Pinpoint the cell where the given text exists, returning its [X, Y] midpoint coordinate. 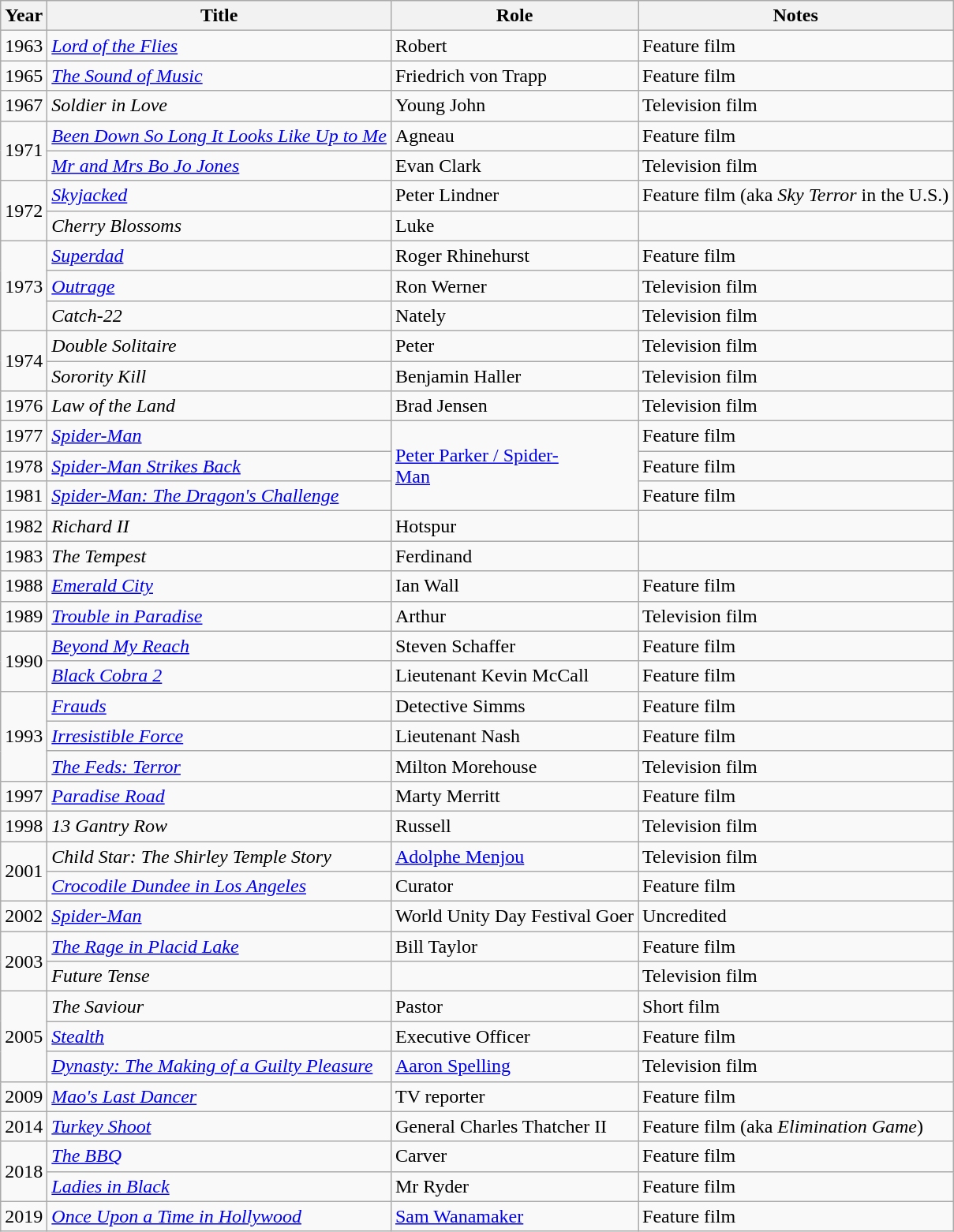
Sorority Kill [219, 376]
Turkey Shoot [219, 1126]
Sam Wanamaker [514, 1216]
Notes [795, 16]
Brad Jensen [514, 406]
Pastor [514, 1006]
Feature film (aka Sky Terror in the U.S.) [795, 196]
Trouble in Paradise [219, 616]
Lord of the Flies [219, 46]
Future Tense [219, 976]
Peter Lindner [514, 196]
2009 [24, 1096]
Hotspur [514, 526]
Robert [514, 46]
Ian Wall [514, 586]
The Sound of Music [219, 76]
Law of the Land [219, 406]
2003 [24, 961]
The BBQ [219, 1156]
Cherry Blossoms [219, 226]
Aaron Spelling [514, 1066]
Lieutenant Kevin McCall [514, 676]
Mr Ryder [514, 1186]
Catch-22 [219, 315]
Nately [514, 315]
Year [24, 16]
Ladies in Black [219, 1186]
Roger Rhinehurst [514, 256]
Stealth [219, 1036]
13 Gantry Row [219, 826]
1967 [24, 106]
1983 [24, 556]
The Feds: Terror [219, 766]
Luke [514, 226]
Peter Parker / Spider-Man [514, 466]
Frauds [219, 706]
Superdad [219, 256]
Paradise Road [219, 796]
Mao's Last Dancer [219, 1096]
Beyond My Reach [219, 646]
1965 [24, 76]
Spider-Man Strikes Back [219, 466]
Dynasty: The Making of a Guilty Pleasure [219, 1066]
Benjamin Haller [514, 376]
General Charles Thatcher II [514, 1126]
Spider-Man: The Dragon's Challenge [219, 496]
1976 [24, 406]
The Tempest [219, 556]
Feature film (aka Elimination Game) [795, 1126]
2002 [24, 917]
Steven Schaffer [514, 646]
Bill Taylor [514, 946]
Arthur [514, 616]
Ron Werner [514, 286]
1981 [24, 496]
Title [219, 16]
Mr and Mrs Bo Jo Jones [219, 166]
1974 [24, 360]
Curator [514, 887]
1988 [24, 586]
2005 [24, 1036]
1977 [24, 436]
1973 [24, 286]
2001 [24, 871]
Carver [514, 1156]
1971 [24, 151]
Child Star: The Shirley Temple Story [219, 856]
Richard II [219, 526]
Crocodile Dundee in Los Angeles [219, 887]
Marty Merritt [514, 796]
Black Cobra 2 [219, 676]
The Saviour [219, 1006]
2014 [24, 1126]
Short film [795, 1006]
Peter [514, 345]
Young John [514, 106]
Ferdinand [514, 556]
1978 [24, 466]
Lieutenant Nash [514, 736]
Been Down So Long It Looks Like Up to Me [219, 136]
Irresistible Force [219, 736]
Russell [514, 826]
TV reporter [514, 1096]
1998 [24, 826]
1982 [24, 526]
Role [514, 16]
1989 [24, 616]
Milton Morehouse [514, 766]
2018 [24, 1171]
1963 [24, 46]
Detective Simms [514, 706]
1993 [24, 736]
Skyjacked [219, 196]
Agneau [514, 136]
Evan Clark [514, 166]
1990 [24, 661]
Adolphe Menjou [514, 856]
Executive Officer [514, 1036]
Once Upon a Time in Hollywood [219, 1216]
World Unity Day Festival Goer [514, 917]
1972 [24, 211]
Soldier in Love [219, 106]
1997 [24, 796]
Outrage [219, 286]
2019 [24, 1216]
The Rage in Placid Lake [219, 946]
Emerald City [219, 586]
Uncredited [795, 917]
Friedrich von Trapp [514, 76]
Double Solitaire [219, 345]
